Output the [X, Y] coordinate of the center of the cell containing the given text.  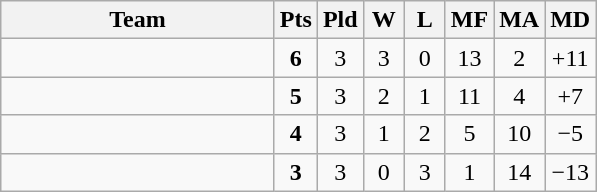
W [384, 20]
MF [469, 20]
+7 [570, 96]
−5 [570, 134]
MA [520, 20]
Pts [296, 20]
10 [520, 134]
Team [138, 20]
11 [469, 96]
13 [469, 58]
L [424, 20]
−13 [570, 172]
+11 [570, 58]
Pld [340, 20]
MD [570, 20]
14 [520, 172]
6 [296, 58]
